Pinpoint the cell where the given text exists, returning its [x, y] midpoint coordinate. 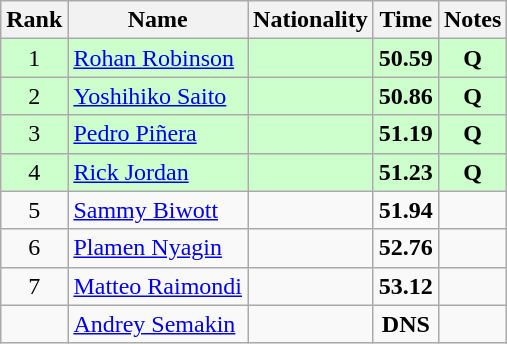
3 [34, 134]
50.59 [406, 58]
50.86 [406, 96]
52.76 [406, 248]
Time [406, 20]
Plamen Nyagin [158, 248]
Name [158, 20]
Rick Jordan [158, 172]
53.12 [406, 286]
5 [34, 210]
51.94 [406, 210]
Yoshihiko Saito [158, 96]
Notes [472, 20]
51.23 [406, 172]
DNS [406, 324]
Sammy Biwott [158, 210]
7 [34, 286]
Nationality [311, 20]
51.19 [406, 134]
Rohan Robinson [158, 58]
Rank [34, 20]
Andrey Semakin [158, 324]
1 [34, 58]
4 [34, 172]
2 [34, 96]
6 [34, 248]
Matteo Raimondi [158, 286]
Pedro Piñera [158, 134]
